From the cell containing the given text, extract its center point as (x, y) coordinate. 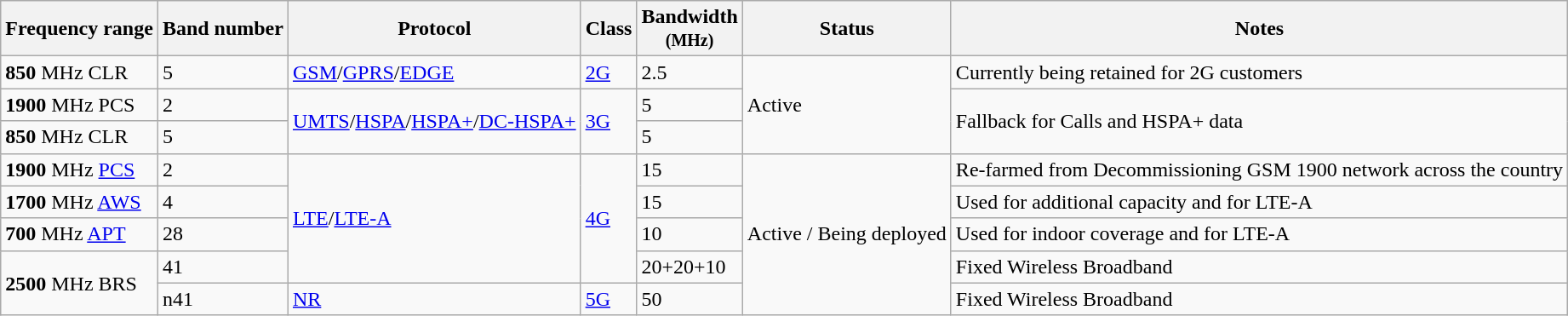
Currently being retained for 2G customers (1259, 72)
Frequency range (80, 29)
GSM/GPRS/EDGE (434, 72)
NR (434, 299)
Used for additional capacity and for LTE-A (1259, 202)
UMTS/HSPA/HSPA+/DC-HSPA+ (434, 121)
4G (609, 218)
28 (223, 234)
10 (690, 234)
Used for indoor coverage and for LTE-A (1259, 234)
LTE/LTE-A (434, 218)
Re-farmed from Decommissioning GSM 1900 network across the country (1259, 169)
2G (609, 72)
5G (609, 299)
20+20+10 (690, 267)
700 MHz APT (80, 234)
Active (846, 105)
1700 MHz AWS (80, 202)
3G (609, 121)
Notes (1259, 29)
Band number (223, 29)
41 (223, 267)
Class (609, 29)
Fallback for Calls and HSPA+ data (1259, 121)
2.5 (690, 72)
Protocol (434, 29)
Bandwidth (MHz) (690, 29)
4 (223, 202)
Status (846, 29)
2500 MHz BRS (80, 283)
Active / Being deployed (846, 234)
n41 (223, 299)
50 (690, 299)
